Provide the [x, y] coordinate of the cell's center where the given text is located.  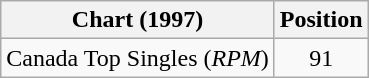
91 [321, 58]
Position [321, 20]
Canada Top Singles (RPM) [138, 58]
Chart (1997) [138, 20]
